Return the (X, Y) coordinate for the center point of the cell that contains the specified text.  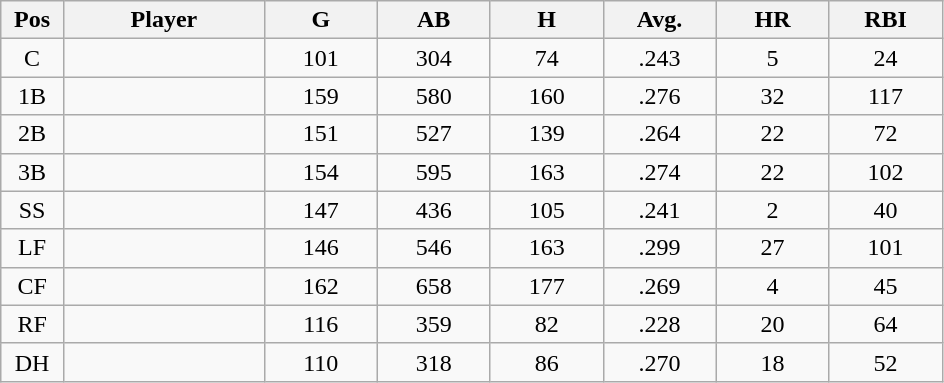
52 (886, 362)
2B (32, 134)
.264 (660, 134)
177 (546, 286)
159 (320, 96)
RBI (886, 20)
527 (434, 134)
74 (546, 58)
RF (32, 324)
LF (32, 248)
.228 (660, 324)
359 (434, 324)
105 (546, 210)
Pos (32, 20)
CF (32, 286)
658 (434, 286)
146 (320, 248)
580 (434, 96)
147 (320, 210)
151 (320, 134)
SS (32, 210)
139 (546, 134)
4 (772, 286)
.269 (660, 286)
24 (886, 58)
436 (434, 210)
45 (886, 286)
Avg. (660, 20)
18 (772, 362)
2 (772, 210)
.276 (660, 96)
Player (164, 20)
DH (32, 362)
5 (772, 58)
82 (546, 324)
AB (434, 20)
G (320, 20)
.270 (660, 362)
H (546, 20)
160 (546, 96)
595 (434, 172)
154 (320, 172)
20 (772, 324)
.299 (660, 248)
32 (772, 96)
27 (772, 248)
.241 (660, 210)
3B (32, 172)
72 (886, 134)
116 (320, 324)
.274 (660, 172)
110 (320, 362)
318 (434, 362)
C (32, 58)
102 (886, 172)
117 (886, 96)
162 (320, 286)
64 (886, 324)
546 (434, 248)
40 (886, 210)
1B (32, 96)
86 (546, 362)
.243 (660, 58)
304 (434, 58)
HR (772, 20)
